Output the [X, Y] coordinate of the center of the cell containing the given text.  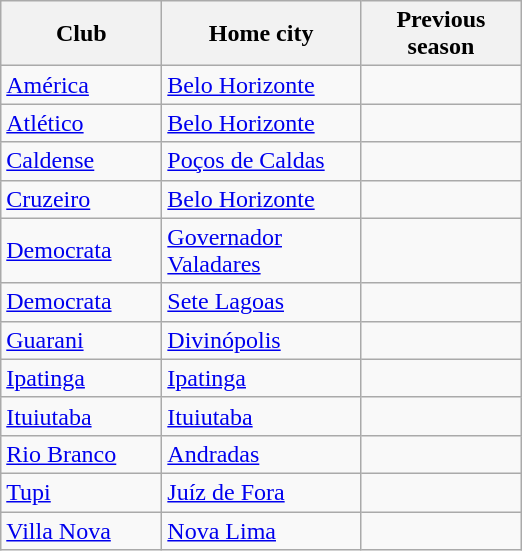
Tupi [82, 492]
Cruzeiro [82, 199]
Guarani [82, 340]
Villa Nova [82, 531]
Sete Lagoas [262, 302]
Andradas [262, 454]
Previous season [440, 34]
Rio Branco [82, 454]
Club [82, 34]
Divinópolis [262, 340]
Caldense [82, 161]
Home city [262, 34]
Governador Valadares [262, 250]
Poços de Caldas [262, 161]
Juíz de Fora [262, 492]
Atlético [82, 123]
Nova Lima [262, 531]
América [82, 85]
